Capture the cell that displays the provided text and extract its [x, y] central coordinate. 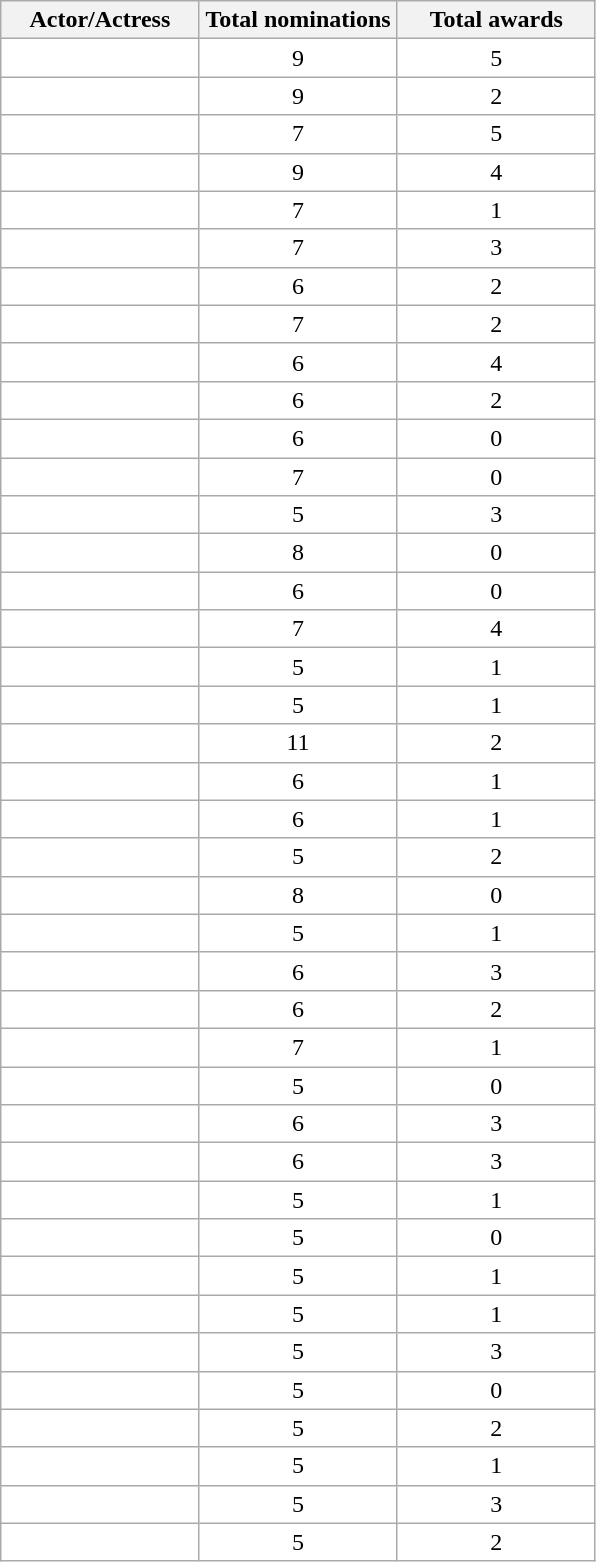
Total awards [496, 20]
Actor/Actress [100, 20]
Total nominations [298, 20]
11 [298, 743]
